Determine the (X, Y) coordinate at the center of the cell enclosing the given text.  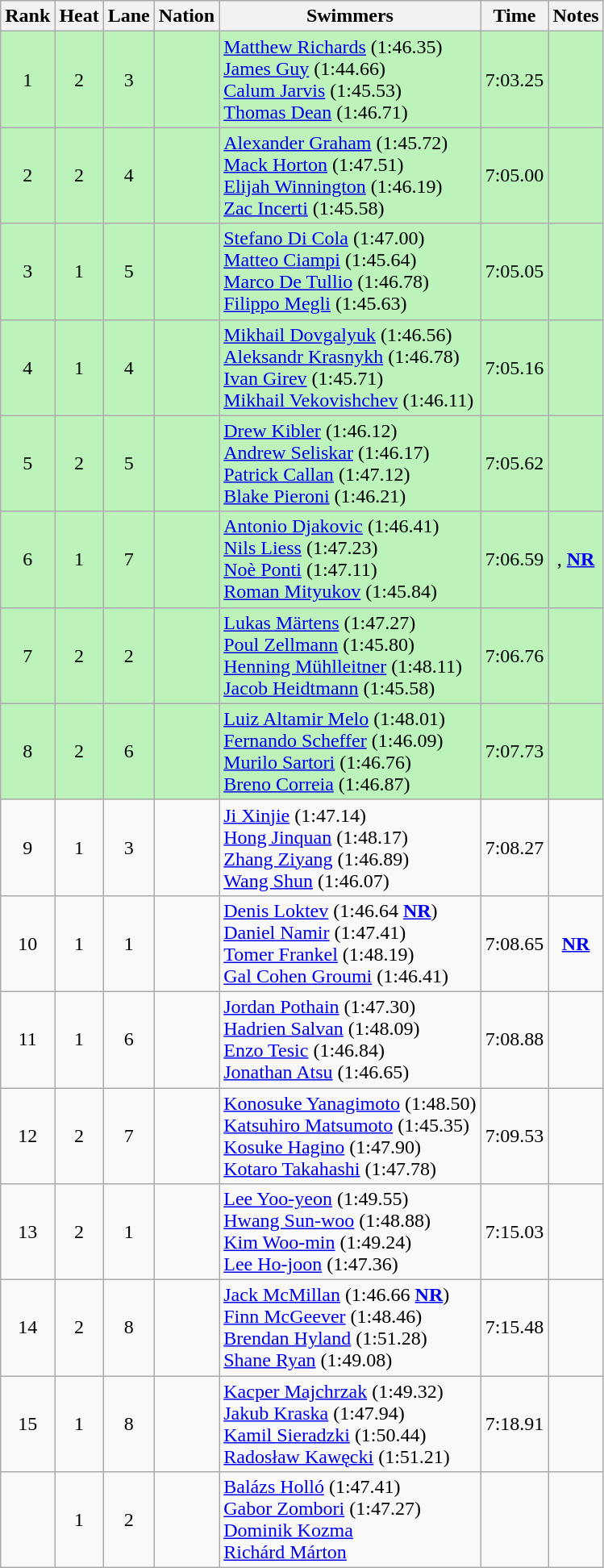
Drew Kibler (1:46.12)Andrew Seliskar (1:46.17)Patrick Callan (1:47.12)Blake Pieroni (1:46.21) (350, 463)
15 (27, 1424)
Konosuke Yanagimoto (1:48.50)Katsuhiro Matsumoto (1:45.35)Kosuke Hagino (1:47.90)Kotaro Takahashi (1:47.78) (350, 1136)
, NR (576, 560)
Balázs Holló (1:47.41)Gabor Zombori (1:47.27)Dominik KozmaRichárd Márton (350, 1520)
Swimmers (350, 16)
Ji Xinjie (1:47.14)Hong Jinquan (1:48.17)Zhang Ziyang (1:46.89)Wang Shun (1:46.07) (350, 847)
12 (27, 1136)
NR (576, 944)
Lee Yoo-yeon (1:49.55)Hwang Sun-woo (1:48.88)Kim Woo-min (1:49.24)Lee Ho-joon (1:47.36) (350, 1232)
Jordan Pothain (1:47.30)Hadrien Salvan (1:48.09)Enzo Tesic (1:46.84)Jonathan Atsu (1:46.65) (350, 1039)
7:09.53 (514, 1136)
Rank (27, 16)
Luiz Altamir Melo (1:48.01)Fernando Scheffer (1:46.09)Murilo Sartori (1:46.76)Breno Correia (1:46.87) (350, 752)
Jack McMillan (1:46.66 NR)Finn McGeever (1:48.46)Brendan Hyland (1:51.28)Shane Ryan (1:49.08) (350, 1328)
7:05.62 (514, 463)
7:05.16 (514, 368)
7:06.59 (514, 560)
7:08.88 (514, 1039)
7:05.00 (514, 176)
14 (27, 1328)
7:08.65 (514, 944)
Nation (186, 16)
10 (27, 944)
Kacper Majchrzak (1:49.32)Jakub Kraska (1:47.94)Kamil Sieradzki (1:50.44)Radosław Kawęcki (1:51.21) (350, 1424)
Lane (129, 16)
Alexander Graham (1:45.72)Mack Horton (1:47.51)Elijah Winnington (1:46.19)Zac Incerti (1:45.58) (350, 176)
7:06.76 (514, 655)
7:05.05 (514, 271)
Time (514, 16)
7:15.03 (514, 1232)
13 (27, 1232)
7:03.25 (514, 79)
Mikhail Dovgalyuk (1:46.56)Aleksandr Krasnykh (1:46.78)Ivan Girev (1:45.71)Mikhail Vekovishchev (1:46.11) (350, 368)
7:18.91 (514, 1424)
9 (27, 847)
Denis Loktev (1:46.64 NR)Daniel Namir (1:47.41)Tomer Frankel (1:48.19)Gal Cohen Groumi (1:46.41) (350, 944)
7:15.48 (514, 1328)
7:07.73 (514, 752)
Stefano Di Cola (1:47.00)Matteo Ciampi (1:45.64)Marco De Tullio (1:46.78)Filippo Megli (1:45.63) (350, 271)
Antonio Djakovic (1:46.41)Nils Liess (1:47.23)Noè Ponti (1:47.11)Roman Mityukov (1:45.84) (350, 560)
Matthew Richards (1:46.35)James Guy (1:44.66)Calum Jarvis (1:45.53)Thomas Dean (1:46.71) (350, 79)
Lukas Märtens (1:47.27)Poul Zellmann (1:45.80)Henning Mühlleitner (1:48.11)Jacob Heidtmann (1:45.58) (350, 655)
Heat (79, 16)
11 (27, 1039)
7:08.27 (514, 847)
Notes (576, 16)
